Locate the cell with the specified text and output its [x, y] center coordinate. 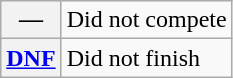
DNF [31, 58]
Did not finish [146, 58]
Did not compete [146, 20]
— [31, 20]
